Identify which cell holds the provided text, then report its (X, Y) central coordinate. 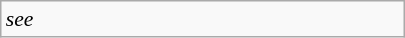
see (203, 19)
